Pinpoint the cell where the given text exists, returning its (x, y) midpoint coordinate. 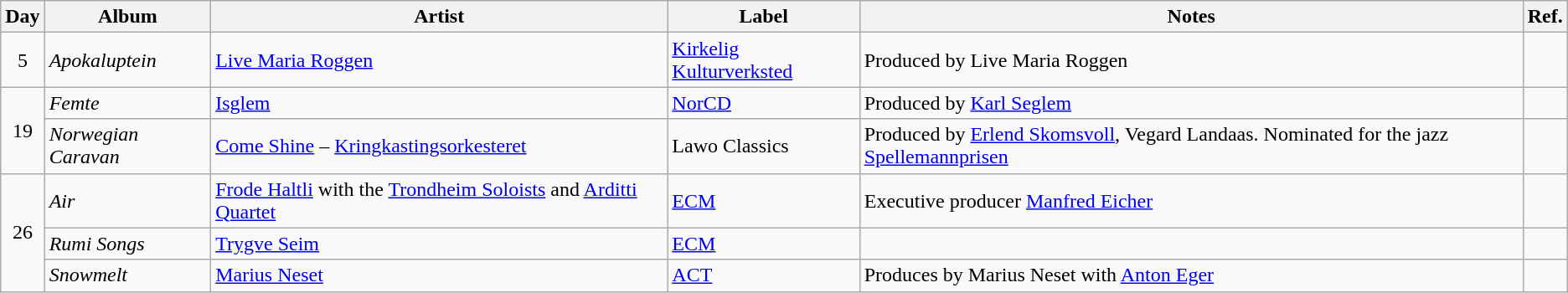
Live Maria Roggen (439, 60)
Label (764, 17)
ACT (764, 275)
Produced by Erlend Skomsvoll, Vegard Landaas. Nominated for the jazz Spellemannprisen (1191, 146)
Notes (1191, 17)
Kirkelig Kulturverksted (764, 60)
Femte (127, 103)
Artist (439, 17)
Come Shine – Kringkastingsorkesteret (439, 146)
19 (23, 131)
Trygve Seim (439, 244)
Frode Haltli with the Trondheim Soloists and Arditti Quartet (439, 201)
Air (127, 201)
5 (23, 60)
Marius Neset (439, 275)
Produced by Live Maria Roggen (1191, 60)
Lawo Classics (764, 146)
Apokaluptein (127, 60)
Isglem (439, 103)
Norwegian Caravan (127, 146)
Album (127, 17)
Executive producer Manfred Eicher (1191, 201)
Produced by Karl Seglem (1191, 103)
Snowmelt (127, 275)
Day (23, 17)
Produces by Marius Neset with Anton Eger (1191, 275)
NorCD (764, 103)
Ref. (1545, 17)
Rumi Songs (127, 244)
26 (23, 233)
